Locate the cell with the specified text and output its (X, Y) center coordinate. 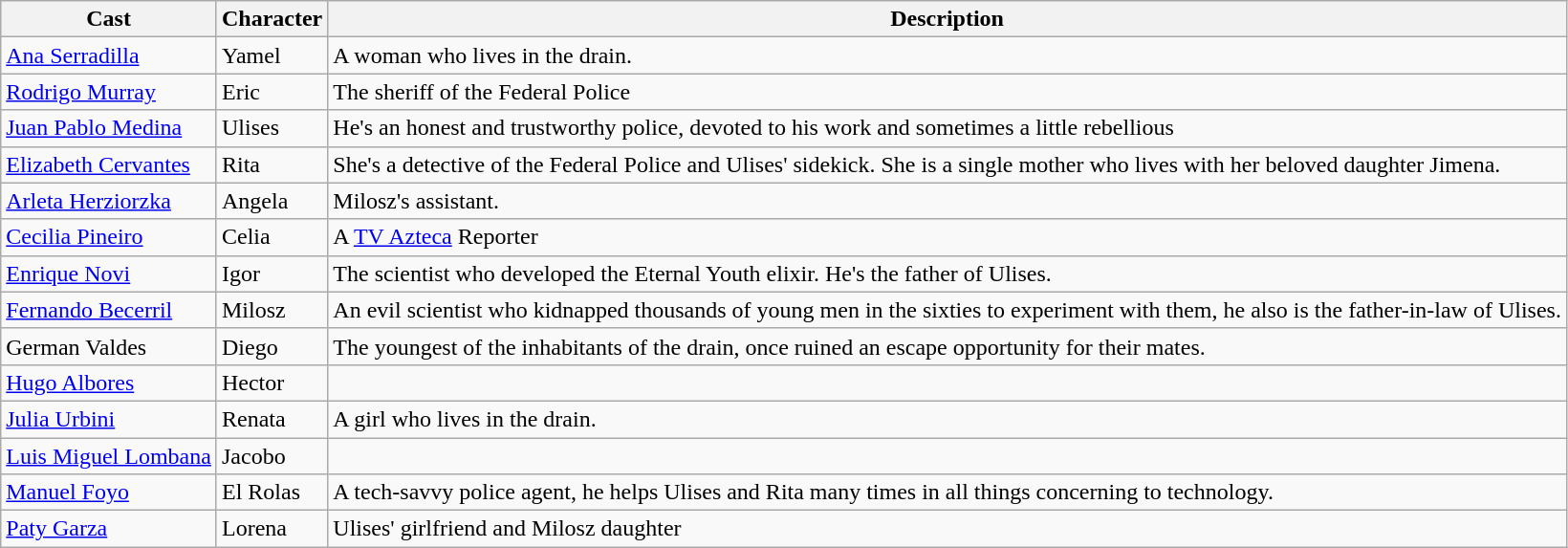
Celia (272, 237)
Description (947, 19)
Paty Garza (109, 529)
El Rolas (272, 493)
The youngest of the inhabitants of the drain, once ruined an escape opportunity for their mates. (947, 346)
Fernando Becerril (109, 310)
Character (272, 19)
Julia Urbini (109, 419)
The scientist who developed the Eternal Youth elixir. He's the father of Ulises. (947, 274)
Milosz's assistant. (947, 201)
Jacobo (272, 456)
She's a detective of the Federal Police and Ulises' sidekick. She is a single mother who lives with her beloved daughter Jimena. (947, 164)
He's an honest and trustworthy police, devoted to his work and sometimes a little rebellious (947, 128)
Rodrigo Murray (109, 92)
Manuel Foyo (109, 493)
A girl who lives in the drain. (947, 419)
A woman who lives in the drain. (947, 55)
Ana Serradilla (109, 55)
Juan Pablo Medina (109, 128)
Elizabeth Cervantes (109, 164)
Cecilia Pineiro (109, 237)
Yamel (272, 55)
Ulises' girlfriend and Milosz daughter (947, 529)
Cast (109, 19)
Igor (272, 274)
Luis Miguel Lombana (109, 456)
German Valdes (109, 346)
Hector (272, 383)
Hugo Albores (109, 383)
An evil scientist who kidnapped thousands of young men in the sixties to experiment with them, he also is the father-in-law of Ulises. (947, 310)
Eric (272, 92)
A tech-savvy police agent, he helps Ulises and Rita many times in all things concerning to technology. (947, 493)
Diego (272, 346)
Angela (272, 201)
A TV Azteca Reporter (947, 237)
Renata (272, 419)
Milosz (272, 310)
Rita (272, 164)
Arleta Herziorzka (109, 201)
Lorena (272, 529)
Ulises (272, 128)
Enrique Novi (109, 274)
The sheriff of the Federal Police (947, 92)
